From the cell containing the given text, extract its center point as (X, Y) coordinate. 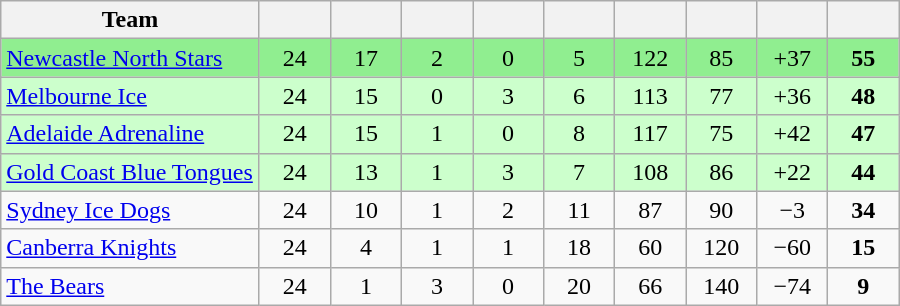
85 (722, 58)
10 (366, 210)
−74 (792, 286)
86 (722, 172)
11 (580, 210)
140 (722, 286)
120 (722, 248)
−60 (792, 248)
87 (650, 210)
5 (580, 58)
+36 (792, 96)
17 (366, 58)
66 (650, 286)
Sydney Ice Dogs (130, 210)
13 (366, 172)
77 (722, 96)
Adelaide Adrenaline (130, 134)
34 (864, 210)
Newcastle North Stars (130, 58)
Melbourne Ice (130, 96)
122 (650, 58)
+22 (792, 172)
4 (366, 248)
−3 (792, 210)
Team (130, 20)
8 (580, 134)
44 (864, 172)
60 (650, 248)
7 (580, 172)
108 (650, 172)
20 (580, 286)
The Bears (130, 286)
48 (864, 96)
113 (650, 96)
+42 (792, 134)
Gold Coast Blue Tongues (130, 172)
6 (580, 96)
18 (580, 248)
47 (864, 134)
90 (722, 210)
+37 (792, 58)
117 (650, 134)
Canberra Knights (130, 248)
75 (722, 134)
55 (864, 58)
9 (864, 286)
